Identify which cell holds the provided text, then report its (x, y) central coordinate. 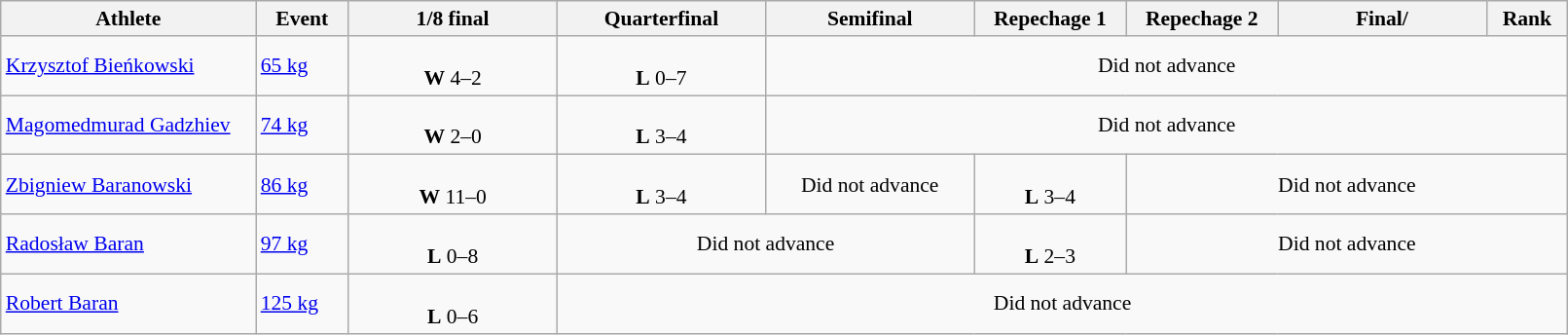
65 kg (302, 66)
Magomedmurad Gadzhiev (128, 125)
86 kg (302, 185)
L 0–6 (453, 304)
W 2–0 (453, 125)
Semifinal (870, 19)
W 11–0 (453, 185)
Krzysztof Bieńkowski (128, 66)
97 kg (302, 243)
Repechage 2 (1202, 19)
Radosław Baran (128, 243)
L 0–7 (661, 66)
Quarterfinal (661, 19)
L 0–8 (453, 243)
Rank (1527, 19)
74 kg (302, 125)
Robert Baran (128, 304)
Athlete (128, 19)
L 2–3 (1050, 243)
Repechage 1 (1050, 19)
Final/ (1382, 19)
W 4–2 (453, 66)
1/8 final (453, 19)
Event (302, 19)
125 kg (302, 304)
Zbigniew Baranowski (128, 185)
